From the cell containing the given text, extract its center point as [X, Y] coordinate. 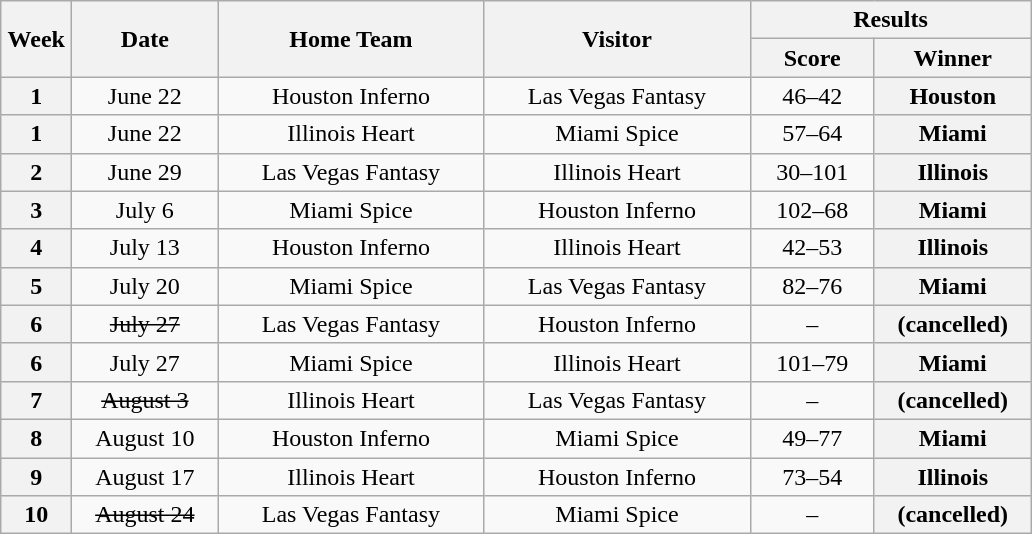
42–53 [812, 248]
Houston [952, 96]
August 10 [145, 438]
Home Team [351, 39]
3 [36, 210]
57–64 [812, 134]
July 20 [145, 286]
46–42 [812, 96]
101–79 [812, 362]
August 24 [145, 515]
July 6 [145, 210]
Visitor [617, 39]
2 [36, 172]
August 17 [145, 477]
August 3 [145, 400]
82–76 [812, 286]
73–54 [812, 477]
4 [36, 248]
Score [812, 58]
June 29 [145, 172]
8 [36, 438]
Results [890, 20]
Date [145, 39]
49–77 [812, 438]
Winner [952, 58]
Week [36, 39]
30–101 [812, 172]
July 13 [145, 248]
102–68 [812, 210]
10 [36, 515]
9 [36, 477]
7 [36, 400]
5 [36, 286]
